Identify which cell holds the provided text, then report its [X, Y] central coordinate. 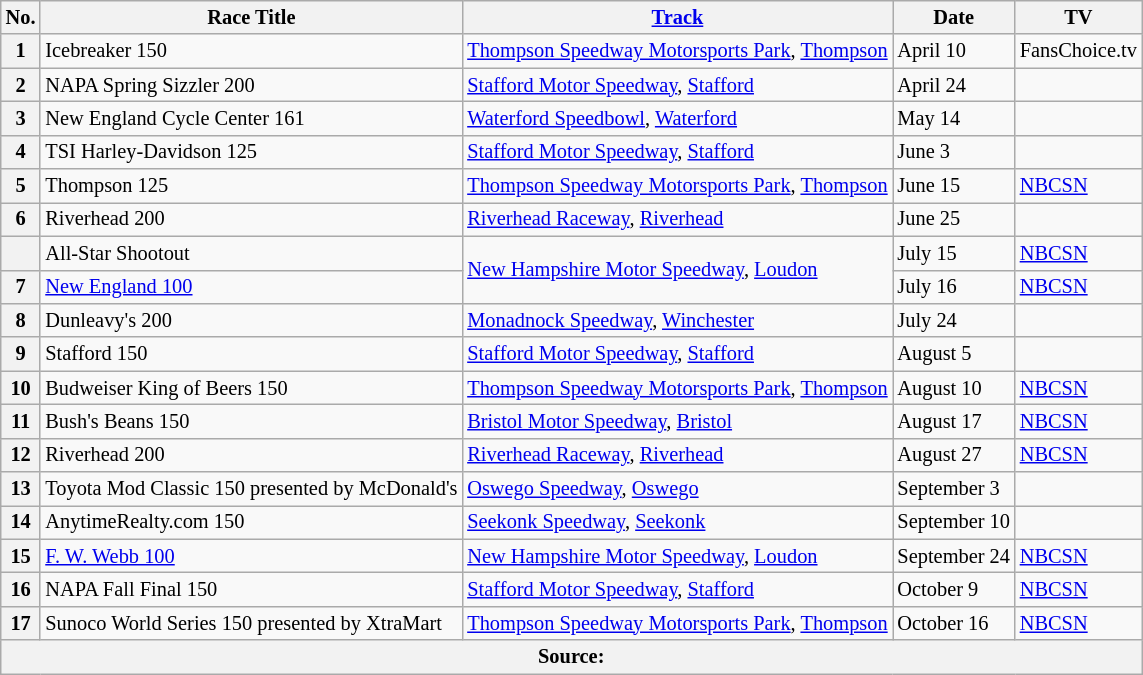
August 10 [953, 388]
5 [21, 186]
All-Star Shootout [251, 253]
Dunleavy's 200 [251, 320]
New England 100 [251, 287]
17 [21, 623]
August 27 [953, 455]
NAPA Spring Sizzler 200 [251, 85]
2 [21, 85]
Thompson 125 [251, 186]
Seekonk Speedway, Seekonk [677, 522]
AnytimeRealty.com 150 [251, 522]
4 [21, 152]
May 14 [953, 118]
Track [677, 17]
F. W. Webb 100 [251, 556]
Budweiser King of Beers 150 [251, 388]
TSI Harley-Davidson 125 [251, 152]
14 [21, 522]
October 16 [953, 623]
Waterford Speedbowl, Waterford [677, 118]
Toyota Mod Classic 150 presented by McDonald's [251, 489]
July 24 [953, 320]
Icebreaker 150 [251, 51]
June 15 [953, 186]
Race Title [251, 17]
TV [1078, 17]
7 [21, 287]
Source: [572, 657]
April 24 [953, 85]
15 [21, 556]
April 10 [953, 51]
June 3 [953, 152]
Bush's Beans 150 [251, 421]
Stafford 150 [251, 354]
8 [21, 320]
Date [953, 17]
Oswego Speedway, Oswego [677, 489]
NAPA Fall Final 150 [251, 589]
July 16 [953, 287]
16 [21, 589]
New England Cycle Center 161 [251, 118]
1 [21, 51]
No. [21, 17]
10 [21, 388]
3 [21, 118]
9 [21, 354]
FansChoice.tv [1078, 51]
September 24 [953, 556]
12 [21, 455]
6 [21, 219]
Monadnock Speedway, Winchester [677, 320]
September 3 [953, 489]
11 [21, 421]
September 10 [953, 522]
Sunoco World Series 150 presented by XtraMart [251, 623]
Bristol Motor Speedway, Bristol [677, 421]
August 17 [953, 421]
August 5 [953, 354]
July 15 [953, 253]
June 25 [953, 219]
October 9 [953, 589]
13 [21, 489]
